Return the [X, Y] coordinate for the center point of the cell that contains the specified text.  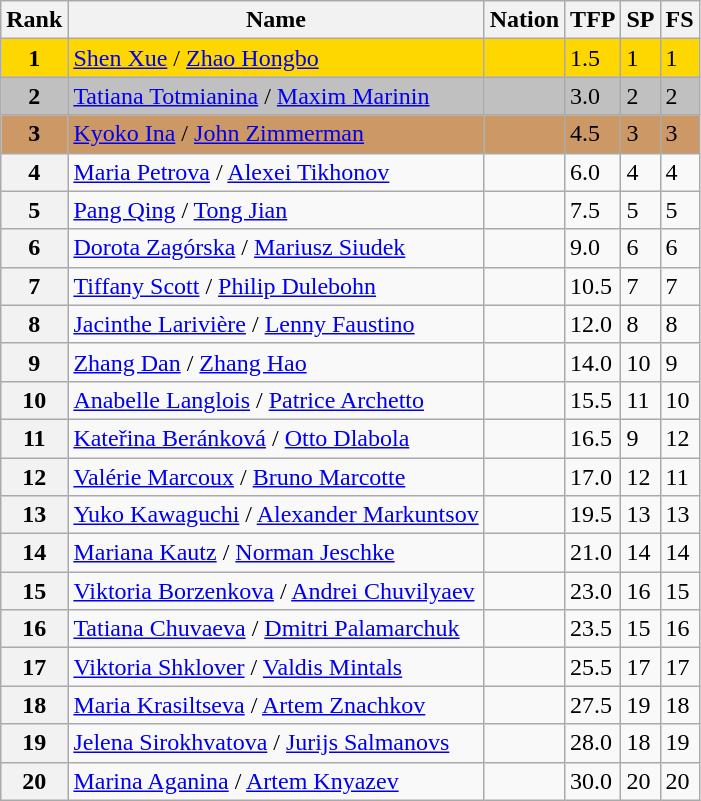
Tatiana Chuvaeva / Dmitri Palamarchuk [276, 629]
28.0 [593, 743]
23.0 [593, 591]
1.5 [593, 58]
Shen Xue / Zhao Hongbo [276, 58]
21.0 [593, 553]
Marina Aganina / Artem Knyazev [276, 781]
10.5 [593, 286]
4.5 [593, 134]
Viktoria Borzenkova / Andrei Chuvilyaev [276, 591]
19.5 [593, 515]
Yuko Kawaguchi / Alexander Markuntsov [276, 515]
Jacinthe Larivière / Lenny Faustino [276, 324]
Kyoko Ina / John Zimmerman [276, 134]
Rank [34, 20]
Maria Krasiltseva / Artem Znachkov [276, 705]
12.0 [593, 324]
TFP [593, 20]
3.0 [593, 96]
27.5 [593, 705]
Pang Qing / Tong Jian [276, 210]
23.5 [593, 629]
Tiffany Scott / Philip Dulebohn [276, 286]
16.5 [593, 438]
Maria Petrova / Alexei Tikhonov [276, 172]
9.0 [593, 248]
Tatiana Totmianina / Maxim Marinin [276, 96]
Kateřina Beránková / Otto Dlabola [276, 438]
15.5 [593, 400]
25.5 [593, 667]
Valérie Marcoux / Bruno Marcotte [276, 477]
Viktoria Shklover / Valdis Mintals [276, 667]
17.0 [593, 477]
FS [680, 20]
6.0 [593, 172]
Dorota Zagórska / Mariusz Siudek [276, 248]
Jelena Sirokhvatova / Jurijs Salmanovs [276, 743]
Nation [524, 20]
Zhang Dan / Zhang Hao [276, 362]
14.0 [593, 362]
7.5 [593, 210]
SP [640, 20]
Name [276, 20]
30.0 [593, 781]
Anabelle Langlois / Patrice Archetto [276, 400]
Mariana Kautz / Norman Jeschke [276, 553]
